Scan for the cell matching the given text and deliver its [x, y] coordinate at center. 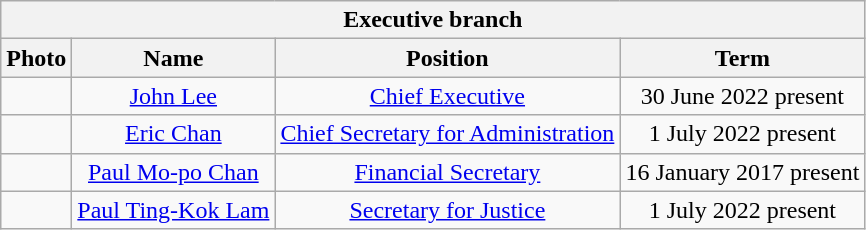
30 June 2022 present [742, 96]
John Lee [174, 96]
Paul Ting-Kok Lam [174, 210]
Executive branch [433, 20]
16 January 2017 present [742, 172]
Eric Chan [174, 134]
Term [742, 58]
Position [448, 58]
Photo [36, 58]
Secretary for Justice [448, 210]
Paul Mo-po Chan [174, 172]
Chief Executive [448, 96]
Chief Secretary for Administration [448, 134]
Financial Secretary [448, 172]
Name [174, 58]
